Determine the (X, Y) coordinate at the center of the cell enclosing the given text.  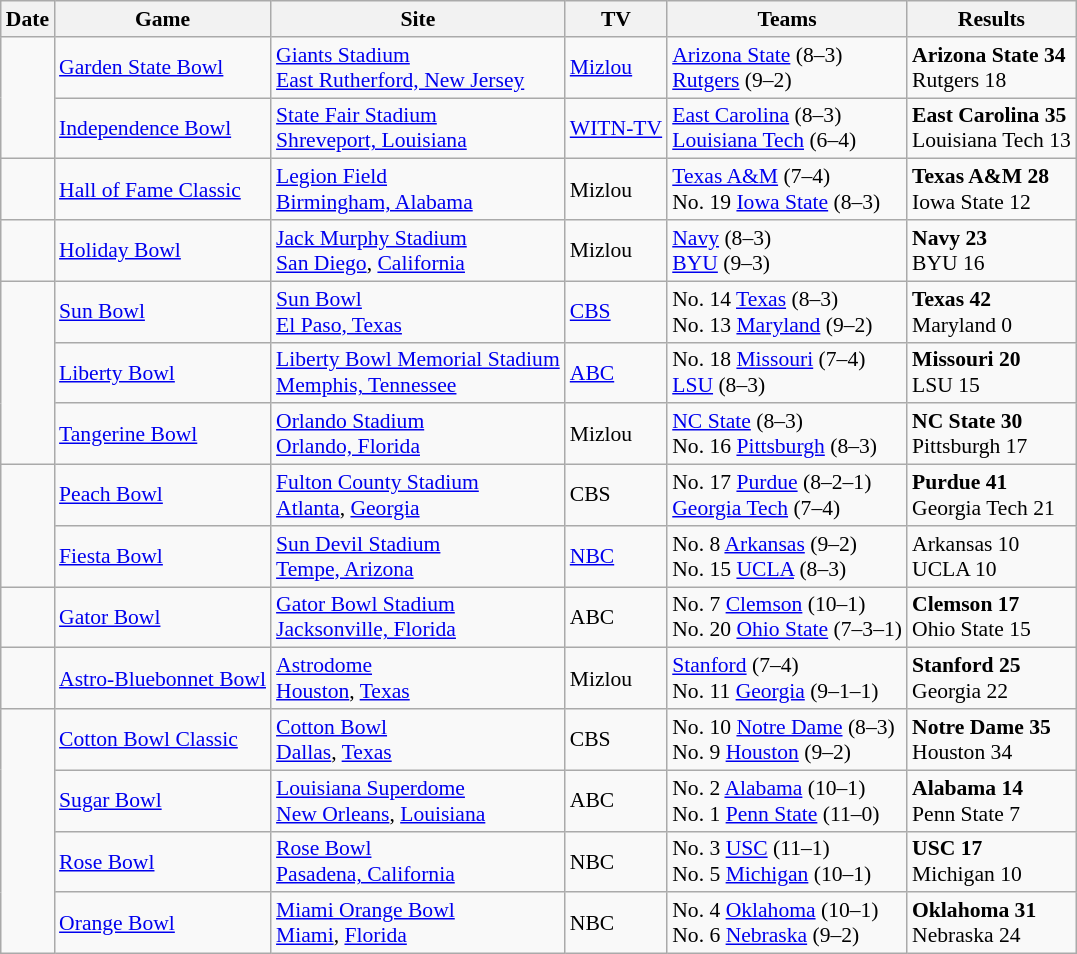
Navy (8–3)BYU (9–3) (787, 250)
Stanford (7–4)No. 11 Georgia (9–1–1) (787, 678)
Teams (787, 19)
Sun Devil StadiumTempe, Arizona (418, 556)
Oklahoma 31Nebraska 24 (992, 924)
Stanford 25Georgia 22 (992, 678)
Arkansas 10UCLA 10 (992, 556)
Arizona State 34Rutgers 18 (992, 68)
Date (28, 19)
Astro-Bluebonnet Bowl (162, 678)
Legion FieldBirmingham, Alabama (418, 190)
Purdue 41Georgia Tech 21 (992, 496)
Rose Bowl (162, 862)
State Fair StadiumShreveport, Louisiana (418, 128)
Hall of Fame Classic (162, 190)
Texas 42Maryland 0 (992, 312)
No. 14 Texas (8–3)No. 13 Maryland (9–2) (787, 312)
Texas A&M 28Iowa State 12 (992, 190)
Miami Orange BowlMiami, Florida (418, 924)
AstrodomeHouston, Texas (418, 678)
Orange Bowl (162, 924)
Site (418, 19)
Peach Bowl (162, 496)
No. 18 Missouri (7–4)LSU (8–3) (787, 372)
Garden State Bowl (162, 68)
Sun Bowl (162, 312)
Louisiana SuperdomeNew Orleans, Louisiana (418, 800)
Cotton BowlDallas, Texas (418, 740)
Arizona State (8–3)Rutgers (9–2) (787, 68)
Navy 23BYU 16 (992, 250)
USC 17Michigan 10 (992, 862)
Texas A&M (7–4)No. 19 Iowa State (8–3) (787, 190)
No. 2 Alabama (10–1)No. 1 Penn State (11–0) (787, 800)
Liberty Bowl Memorial StadiumMemphis, Tennessee (418, 372)
Game (162, 19)
Independence Bowl (162, 128)
Sun BowlEl Paso, Texas (418, 312)
NC State (8–3)No. 16 Pittsburgh (8–3) (787, 434)
No. 3 USC (11–1)No. 5 Michigan (10–1) (787, 862)
Alabama 14Penn State 7 (992, 800)
WITN-TV (616, 128)
Fulton County StadiumAtlanta, Georgia (418, 496)
Sugar Bowl (162, 800)
Holiday Bowl (162, 250)
No. 4 Oklahoma (10–1)No. 6 Nebraska (9–2) (787, 924)
Gator Bowl StadiumJacksonville, Florida (418, 618)
Cotton Bowl Classic (162, 740)
No. 10 Notre Dame (8–3)No. 9 Houston (9–2) (787, 740)
Rose BowlPasadena, California (418, 862)
East Carolina 35Louisiana Tech 13 (992, 128)
Results (992, 19)
No. 17 Purdue (8–2–1)Georgia Tech (7–4) (787, 496)
No. 8 Arkansas (9–2)No. 15 UCLA (8–3) (787, 556)
Jack Murphy StadiumSan Diego, California (418, 250)
NC State 30Pittsburgh 17 (992, 434)
TV (616, 19)
Orlando StadiumOrlando, Florida (418, 434)
Liberty Bowl (162, 372)
Missouri 20LSU 15 (992, 372)
Tangerine Bowl (162, 434)
Giants StadiumEast Rutherford, New Jersey (418, 68)
Fiesta Bowl (162, 556)
Clemson 17Ohio State 15 (992, 618)
Notre Dame 35Houston 34 (992, 740)
East Carolina (8–3)Louisiana Tech (6–4) (787, 128)
No. 7 Clemson (10–1)No. 20 Ohio State (7–3–1) (787, 618)
Gator Bowl (162, 618)
